Find where the given text appears and provide that cell's center as (X, Y) coordinate. 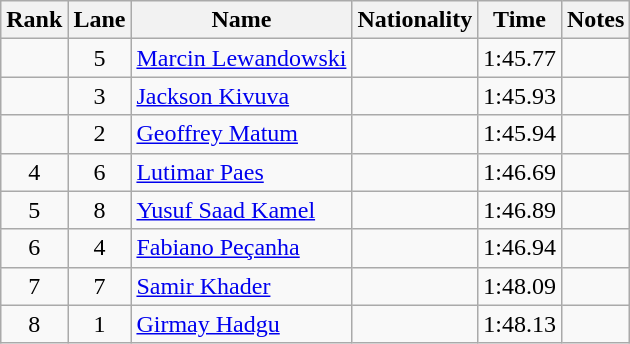
1:46.94 (520, 248)
Nationality (415, 20)
1:48.13 (520, 324)
Marcin Lewandowski (242, 58)
Notes (595, 20)
Time (520, 20)
Fabiano Peçanha (242, 248)
Lutimar Paes (242, 172)
Lane (100, 20)
1:45.93 (520, 96)
1:48.09 (520, 286)
Samir Khader (242, 286)
Girmay Hadgu (242, 324)
Jackson Kivuva (242, 96)
Geoffrey Matum (242, 134)
Name (242, 20)
1:45.94 (520, 134)
1:46.69 (520, 172)
Yusuf Saad Kamel (242, 210)
1 (100, 324)
2 (100, 134)
Rank (34, 20)
3 (100, 96)
1:46.89 (520, 210)
1:45.77 (520, 58)
